For the text-containing cell, return its midpoint in (x, y) coordinate format. 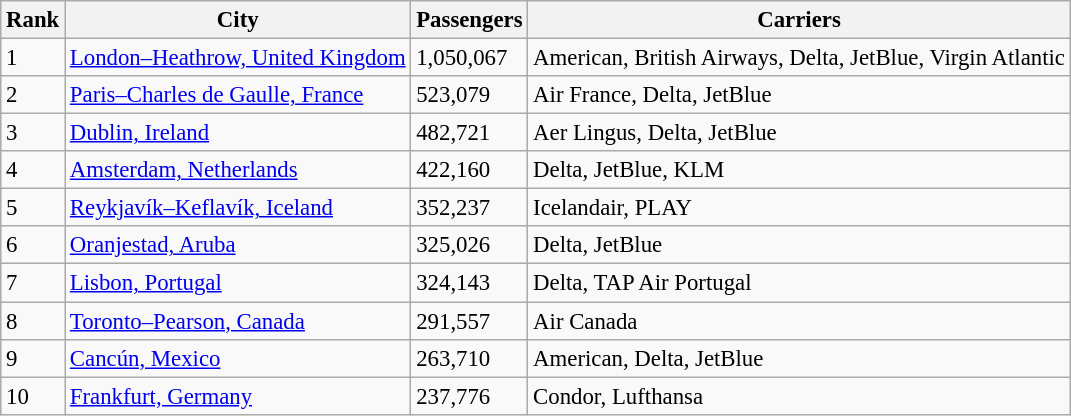
3 (33, 133)
5 (33, 208)
Oranjestad, Aruba (238, 245)
Delta, JetBlue, KLM (799, 170)
422,160 (470, 170)
237,776 (470, 396)
Toronto–Pearson, Canada (238, 321)
Carriers (799, 20)
1 (33, 58)
Condor, Lufthansa (799, 396)
American, Delta, JetBlue (799, 358)
10 (33, 396)
1,050,067 (470, 58)
Air Canada (799, 321)
City (238, 20)
Frankfurt, Germany (238, 396)
London–Heathrow, United Kingdom (238, 58)
523,079 (470, 95)
8 (33, 321)
Amsterdam, Netherlands (238, 170)
Air France, Delta, JetBlue (799, 95)
Reykjavík–Keflavík, Iceland (238, 208)
352,237 (470, 208)
Paris–Charles de Gaulle, France (238, 95)
325,026 (470, 245)
482,721 (470, 133)
Aer Lingus, Delta, JetBlue (799, 133)
Delta, JetBlue (799, 245)
Lisbon, Portugal (238, 283)
Delta, TAP Air Portugal (799, 283)
Icelandair, PLAY (799, 208)
9 (33, 358)
American, British Airways, Delta, JetBlue, Virgin Atlantic (799, 58)
6 (33, 245)
4 (33, 170)
2 (33, 95)
291,557 (470, 321)
Dublin, Ireland (238, 133)
Passengers (470, 20)
7 (33, 283)
Cancún, Mexico (238, 358)
324,143 (470, 283)
263,710 (470, 358)
Rank (33, 20)
